Extract the (x, y) coordinate from the center of the cell holding the provided text.  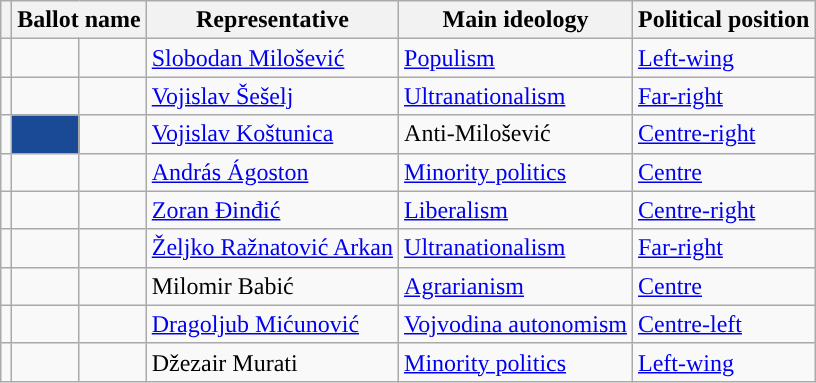
Vojvodina autonomism (516, 324)
Centre-left (723, 324)
Slobodan Milošević (272, 58)
Džezair Murati (272, 362)
Main ideology (516, 20)
Anti-Milošević (516, 134)
Vojislav Koštunica (272, 134)
Vojislav Šešelj (272, 96)
Political position (723, 20)
Željko Ražnatović Arkan (272, 248)
András Ágoston (272, 172)
Ballot name (79, 20)
Populism (516, 58)
Milomir Babić (272, 286)
Agrarianism (516, 286)
Zoran Đinđić (272, 210)
Dragoljub Mićunović (272, 324)
Liberalism (516, 210)
Representative (272, 20)
